Identify which cell holds the provided text, then report its [X, Y] central coordinate. 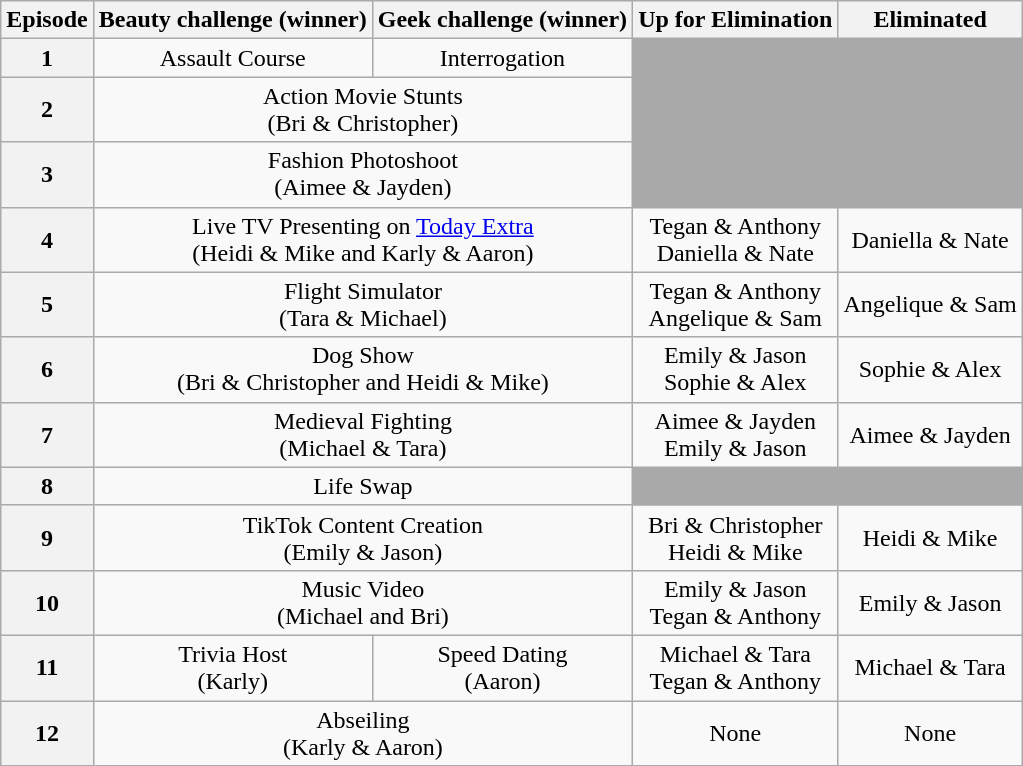
Bri & ChristopherHeidi & Mike [736, 538]
Episode [47, 20]
5 [47, 304]
Emily & Jason [930, 602]
Daniella & Nate [930, 240]
Flight Simulator(Tara & Michael) [362, 304]
Action Movie Stunts(Bri & Christopher) [362, 110]
Aimee & Jayden [930, 434]
Aimee & JaydenEmily & Jason [736, 434]
Speed Dating(Aaron) [502, 668]
Sophie & Alex [930, 370]
3 [47, 174]
Trivia Host(Karly) [232, 668]
Heidi & Mike [930, 538]
Michael & TaraTegan & Anthony [736, 668]
TikTok Content Creation(Emily & Jason) [362, 538]
Assault Course [232, 58]
Tegan & AnthonyDaniella & Nate [736, 240]
Beauty challenge (winner) [232, 20]
Geek challenge (winner) [502, 20]
Emily & JasonSophie & Alex [736, 370]
Music Video(Michael and Bri) [362, 602]
Emily & JasonTegan & Anthony [736, 602]
Medieval Fighting(Michael & Tara) [362, 434]
Life Swap [362, 486]
Dog Show(Bri & Christopher and Heidi & Mike) [362, 370]
Interrogation [502, 58]
Fashion Photoshoot(Aimee & Jayden) [362, 174]
Live TV Presenting on Today Extra(Heidi & Mike and Karly & Aaron) [362, 240]
7 [47, 434]
Angelique & Sam [930, 304]
9 [47, 538]
4 [47, 240]
10 [47, 602]
Up for Elimination [736, 20]
Michael & Tara [930, 668]
6 [47, 370]
8 [47, 486]
12 [47, 732]
1 [47, 58]
Tegan & AnthonyAngelique & Sam [736, 304]
2 [47, 110]
Abseiling(Karly & Aaron) [362, 732]
11 [47, 668]
Eliminated [930, 20]
